From the cell containing the given text, extract its center point as (x, y) coordinate. 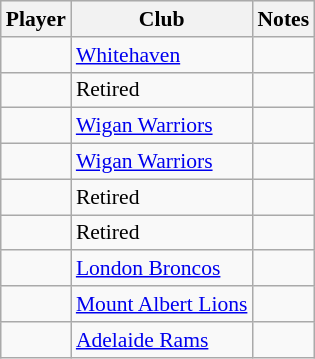
Club (162, 19)
Notes (283, 19)
Whitehaven (162, 55)
Adelaide Rams (162, 340)
Mount Albert Lions (162, 304)
Player (36, 19)
London Broncos (162, 269)
